For the text-containing cell, return its midpoint in (x, y) coordinate format. 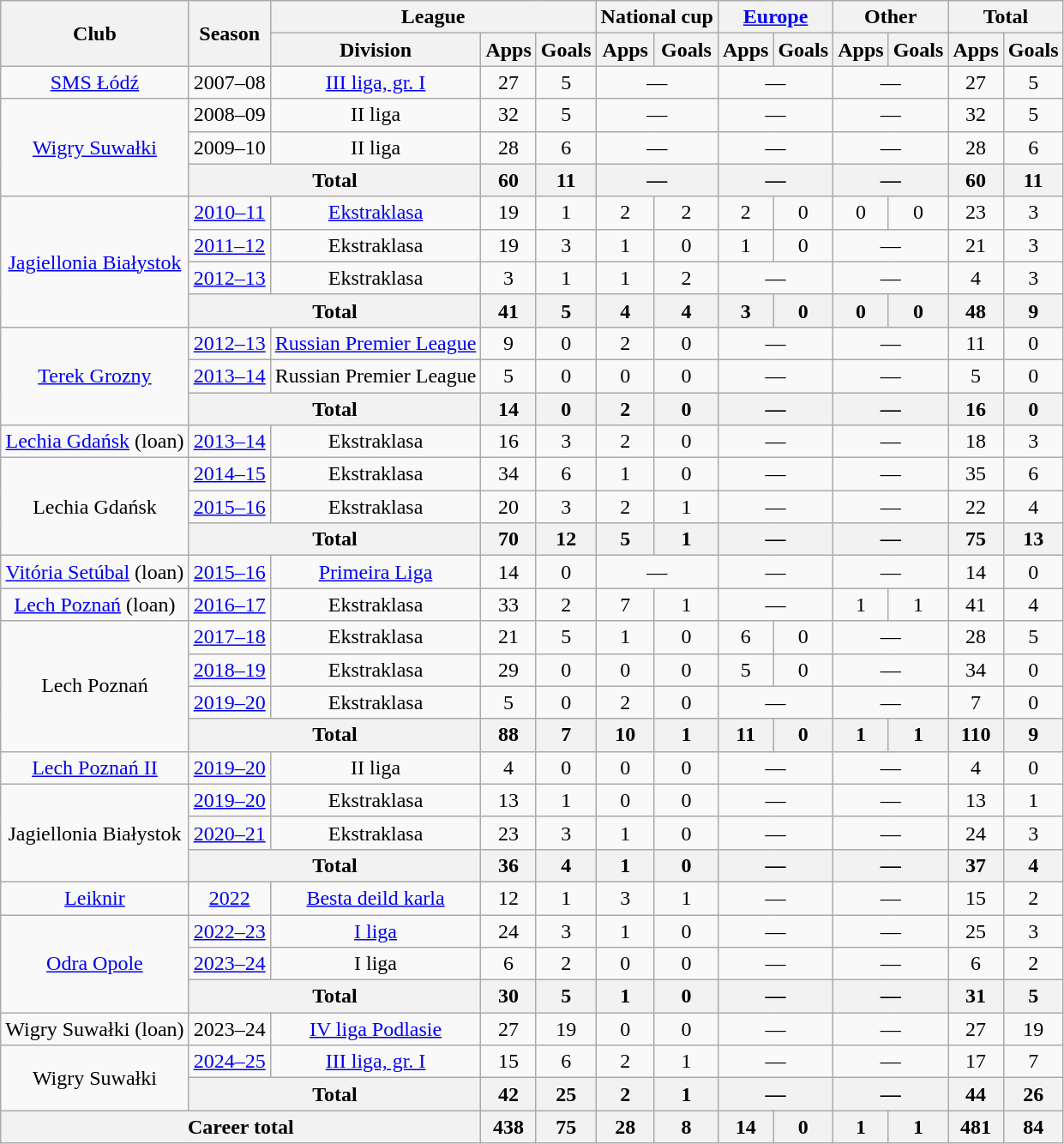
36 (508, 865)
Odra Opole (94, 963)
Leiknir (94, 898)
2008–09 (230, 115)
Wigry Suwałki (loan) (94, 1029)
70 (508, 539)
Terek Grozny (94, 376)
2024–25 (230, 1062)
2016–17 (230, 605)
481 (976, 1127)
42 (508, 1094)
Other (891, 17)
IV liga Podlasie (376, 1029)
Besta deild karla (376, 898)
2017–18 (230, 637)
17 (976, 1062)
8 (686, 1127)
48 (976, 310)
2020–21 (230, 833)
Career total (241, 1127)
2018–19 (230, 670)
110 (976, 735)
Primeira Liga (376, 572)
Vitória Setúbal (loan) (94, 572)
Lechia Gdańsk (loan) (94, 442)
30 (508, 996)
SMS Łódź (94, 82)
2022–23 (230, 930)
88 (508, 735)
2022 (230, 898)
Lechia Gdańsk (94, 507)
18 (976, 442)
2011–12 (230, 245)
22 (976, 507)
31 (976, 996)
2010–11 (230, 213)
Europe (775, 17)
29 (508, 670)
Lech Poznań (loan) (94, 605)
84 (1033, 1127)
Club (94, 33)
Division (376, 50)
44 (976, 1094)
2009–10 (230, 148)
26 (1033, 1094)
Season (230, 33)
33 (508, 605)
37 (976, 865)
438 (508, 1127)
2007–08 (230, 82)
League (433, 17)
Lech Poznań II (94, 768)
10 (625, 735)
Lech Poznań (94, 686)
National cup (657, 17)
35 (976, 474)
20 (508, 507)
2014–15 (230, 474)
